Return the [X, Y] coordinate for the center point of the cell that contains the specified text.  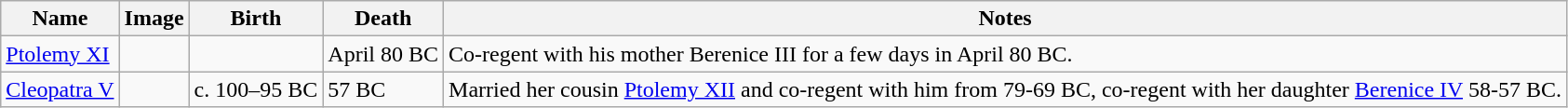
Image [154, 19]
Notes [1005, 19]
57 BC [383, 89]
Married her cousin Ptolemy XII and co-regent with him from 79-69 BC, co-regent with her daughter Berenice IV 58-57 BC. [1005, 89]
Co-regent with his mother Berenice III for a few days in April 80 BC. [1005, 54]
Cleopatra V [60, 89]
c. 100–95 BC [256, 89]
Death [383, 19]
Name [60, 19]
Ptolemy XI [60, 54]
April 80 BC [383, 54]
Birth [256, 19]
